Pinpoint the cell where the given text exists, returning its (x, y) midpoint coordinate. 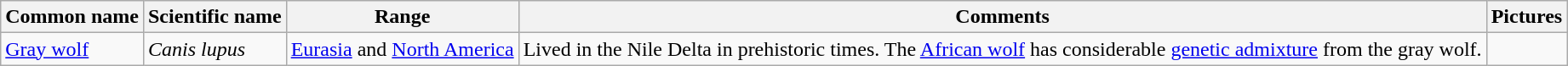
Lived in the Nile Delta in prehistoric times. The African wolf has considerable genetic admixture from the gray wolf. (1003, 49)
Canis lupus (215, 49)
Common name (72, 17)
Pictures (1527, 17)
Gray wolf (72, 49)
Comments (1003, 17)
Scientific name (215, 17)
Eurasia and North America (402, 49)
Range (402, 17)
